Output the (x, y) coordinate of the center of the cell containing the given text.  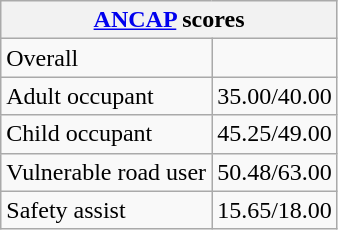
50.48/63.00 (275, 172)
Child occupant (106, 134)
45.25/49.00 (275, 134)
35.00/40.00 (275, 96)
Overall (106, 58)
Adult occupant (106, 96)
Safety assist (106, 210)
Vulnerable road user (106, 172)
ANCAP scores (170, 20)
15.65/18.00 (275, 210)
